Determine the (x, y) coordinate at the center of the cell enclosing the given text.  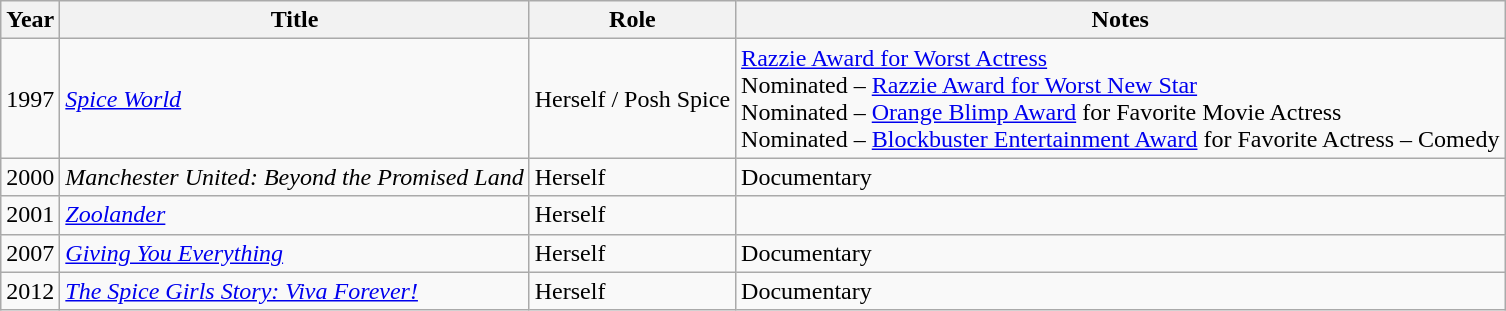
Year (30, 20)
Zoolander (294, 215)
2000 (30, 177)
Manchester United: Beyond the Promised Land (294, 177)
Role (632, 20)
Giving You Everything (294, 253)
1997 (30, 98)
Herself / Posh Spice (632, 98)
Notes (1120, 20)
Spice World (294, 98)
2001 (30, 215)
2012 (30, 291)
The Spice Girls Story: Viva Forever! (294, 291)
2007 (30, 253)
Title (294, 20)
